Detect which cell encompasses the target text, then output its (x, y) center coordinate. 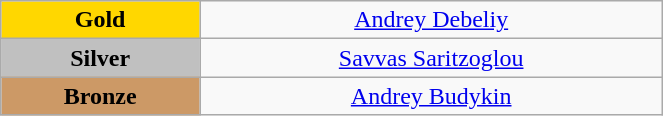
Andrey Budykin (432, 96)
Savvas Saritzoglou (432, 58)
Andrey Debeliy (432, 20)
Silver (100, 58)
Gold (100, 20)
Bronze (100, 96)
